Return [X, Y] of the center of cell containing provided text 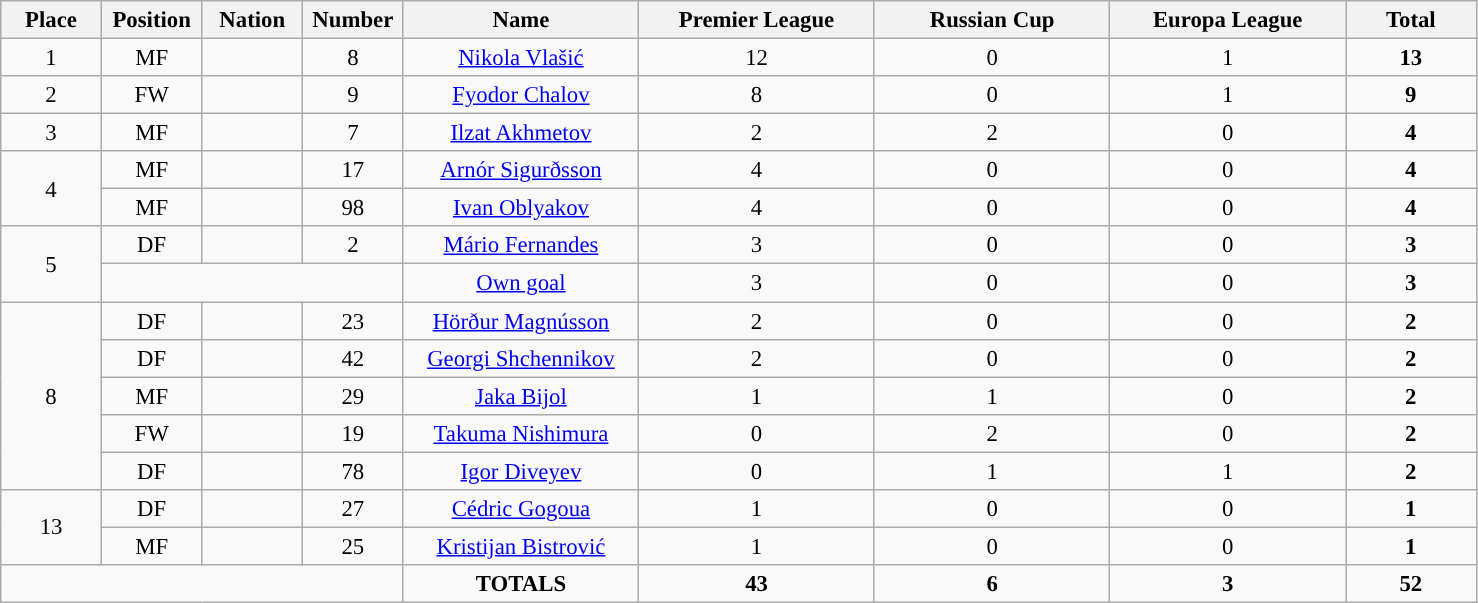
Hörður Magnússon [521, 321]
Number [354, 20]
19 [354, 433]
78 [354, 471]
42 [354, 358]
27 [354, 509]
29 [354, 396]
6 [992, 584]
Kristijan Bistrović [521, 546]
Georgi Shchennikov [521, 358]
Own goal [521, 283]
Takuma Nishimura [521, 433]
Cédric Gogoua [521, 509]
52 [1412, 584]
23 [354, 321]
Fyodor Chalov [521, 95]
Ivan Oblyakov [521, 208]
Nation [252, 20]
12 [757, 58]
Igor Diveyev [521, 471]
TOTALS [521, 584]
43 [757, 584]
Russian Cup [992, 20]
Name [521, 20]
17 [354, 170]
Total [1412, 20]
Europa League [1228, 20]
Premier League [757, 20]
Position [152, 20]
98 [354, 208]
Mário Fernandes [521, 245]
Jaka Bijol [521, 396]
Ilzat Akhmetov [521, 133]
Arnór Sigurðsson [521, 170]
Nikola Vlašić [521, 58]
Place [52, 20]
7 [354, 133]
25 [354, 546]
5 [52, 264]
